From the cell containing the given text, extract its center point as [X, Y] coordinate. 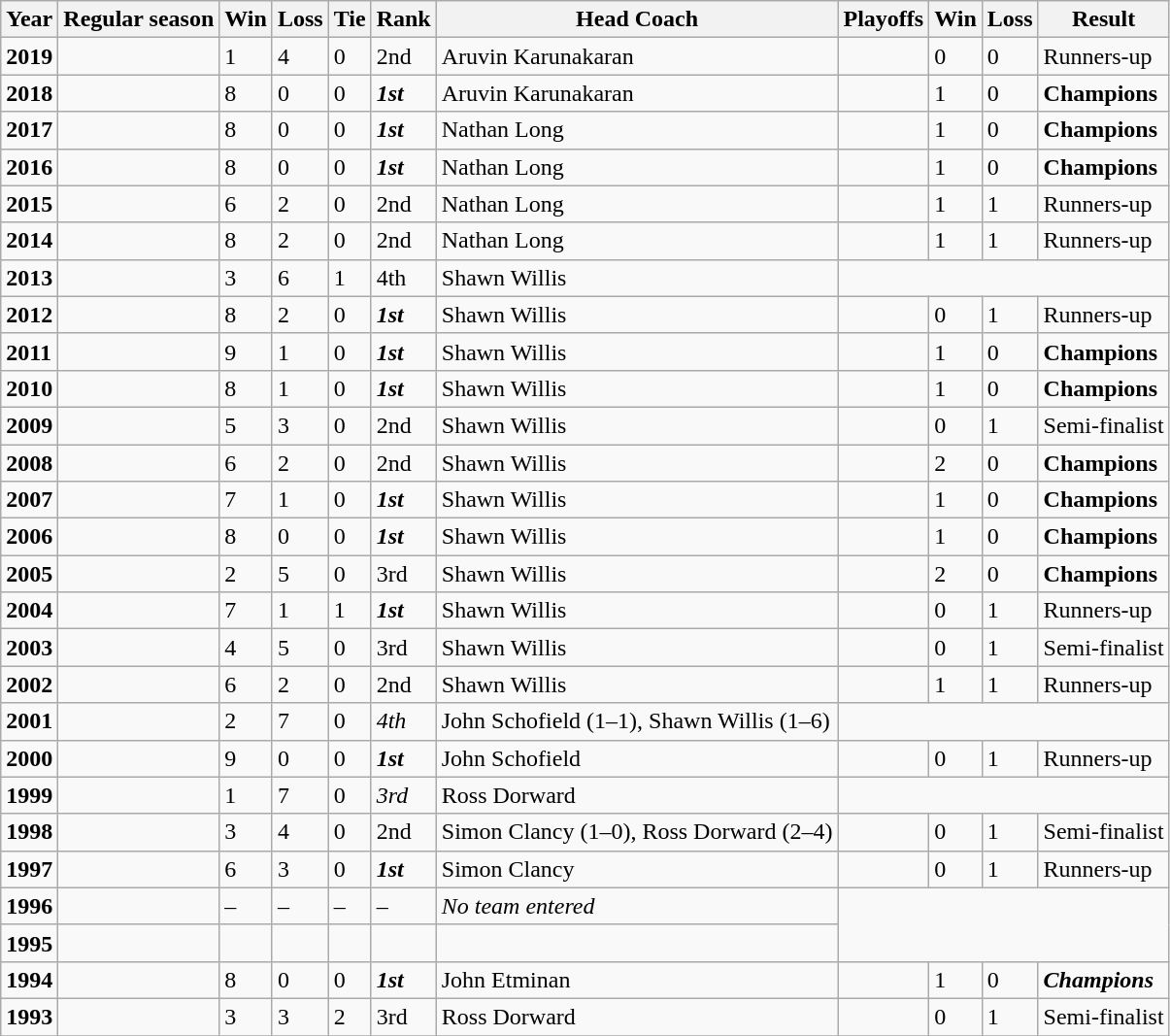
2016 [29, 167]
Year [29, 19]
2017 [29, 130]
2007 [29, 500]
John Schofield (1–1), Shawn Willis (1–6) [637, 721]
2013 [29, 278]
2005 [29, 574]
1994 [29, 980]
Simon Clancy [637, 869]
Playoffs [884, 19]
Tie [350, 19]
1997 [29, 869]
1998 [29, 832]
Head Coach [637, 19]
2015 [29, 204]
2002 [29, 685]
2003 [29, 648]
1995 [29, 943]
2011 [29, 351]
Rank [404, 19]
Regular season [139, 19]
1993 [29, 1017]
2004 [29, 611]
Result [1103, 19]
2019 [29, 56]
2012 [29, 315]
2001 [29, 721]
John Schofield [637, 758]
2014 [29, 241]
2008 [29, 463]
Simon Clancy (1–0), Ross Dorward (2–4) [637, 832]
1996 [29, 906]
2018 [29, 93]
2006 [29, 537]
No team entered [637, 906]
2009 [29, 425]
John Etminan [637, 980]
1999 [29, 795]
2000 [29, 758]
2010 [29, 388]
